Return [x, y] of the center of cell containing provided text 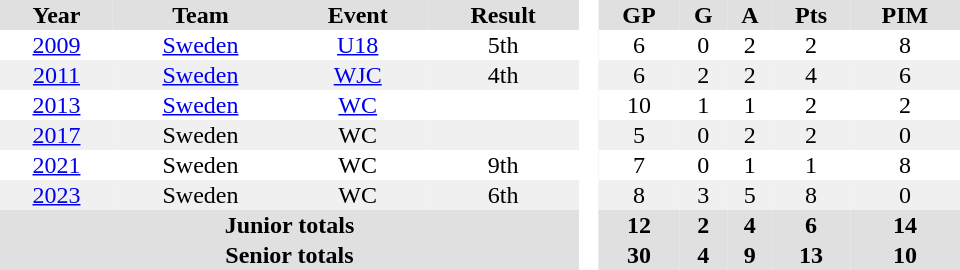
Team [200, 15]
2017 [56, 135]
Result [502, 15]
13 [811, 255]
A [750, 15]
Year [56, 15]
9 [750, 255]
G [703, 15]
2011 [56, 75]
Junior totals [290, 225]
12 [639, 225]
2013 [56, 105]
2021 [56, 165]
Senior totals [290, 255]
Pts [811, 15]
30 [639, 255]
2009 [56, 45]
14 [905, 225]
3 [703, 195]
WJC [358, 75]
5th [502, 45]
PIM [905, 15]
Event [358, 15]
2023 [56, 195]
6th [502, 195]
7 [639, 165]
GP [639, 15]
4th [502, 75]
U18 [358, 45]
9th [502, 165]
